Return [X, Y] of the center of cell containing provided text 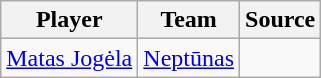
Matas Jogėla [70, 58]
Player [70, 20]
Source [280, 20]
Neptūnas [189, 58]
Team [189, 20]
